Capture the cell that displays the provided text and extract its [X, Y] central coordinate. 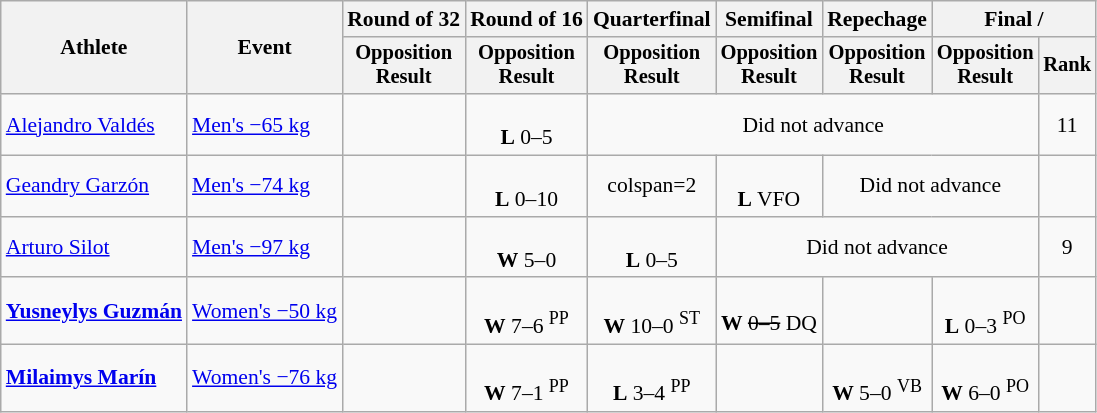
Men's −65 kg [264, 124]
W 6–0 PO [986, 378]
Rank [1067, 66]
Milaimys Marín [94, 378]
Repechage [877, 19]
W 7–1 PP [526, 378]
W 0–5 DQ [770, 312]
Quarterfinal [652, 19]
9 [1067, 248]
Semifinal [770, 19]
Final / [1014, 19]
Event [264, 48]
L 3–4 PP [652, 378]
Geandry Garzón [94, 186]
L VFO [770, 186]
Alejandro Valdés [94, 124]
W 10–0 ST [652, 312]
L 0–3 PO [986, 312]
W 7–6 PP [526, 312]
W 5–0 VB [877, 378]
colspan=2 [652, 186]
Athlete [94, 48]
Women's −50 kg [264, 312]
Women's −76 kg [264, 378]
Men's −74 kg [264, 186]
Men's −97 kg [264, 248]
W 5–0 [526, 248]
Yusneylys Guzmán [94, 312]
Arturo Silot [94, 248]
Round of 16 [526, 19]
Round of 32 [404, 19]
11 [1067, 124]
L 0–10 [526, 186]
